Find where the given text appears and provide that cell's center as [X, Y] coordinate. 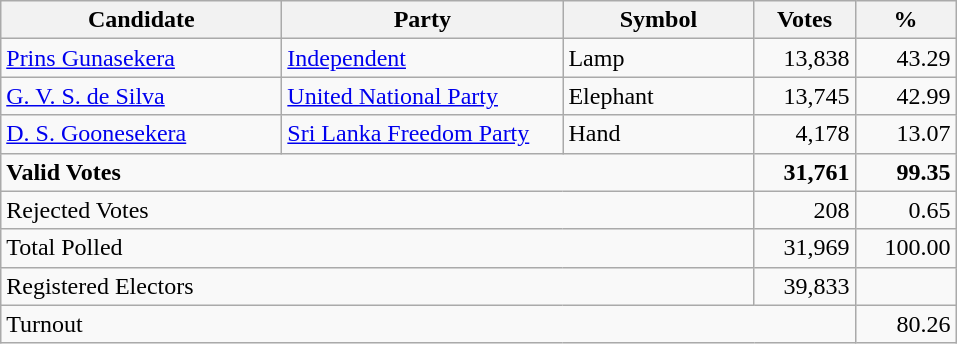
31,761 [804, 172]
Elephant [658, 96]
Votes [804, 20]
Turnout [428, 324]
Sri Lanka Freedom Party [422, 134]
Prins Gunasekera [142, 58]
Independent [422, 58]
43.29 [906, 58]
13.07 [906, 134]
100.00 [906, 248]
208 [804, 210]
Symbol [658, 20]
Party [422, 20]
Candidate [142, 20]
United National Party [422, 96]
Total Polled [378, 248]
31,969 [804, 248]
Lamp [658, 58]
D. S. Goonesekera [142, 134]
13,745 [804, 96]
Hand [658, 134]
42.99 [906, 96]
99.35 [906, 172]
Rejected Votes [378, 210]
80.26 [906, 324]
% [906, 20]
Registered Electors [378, 286]
Valid Votes [378, 172]
39,833 [804, 286]
0.65 [906, 210]
13,838 [804, 58]
G. V. S. de Silva [142, 96]
4,178 [804, 134]
